Search for the cell housing the specified text and yield its [X, Y] center coordinate. 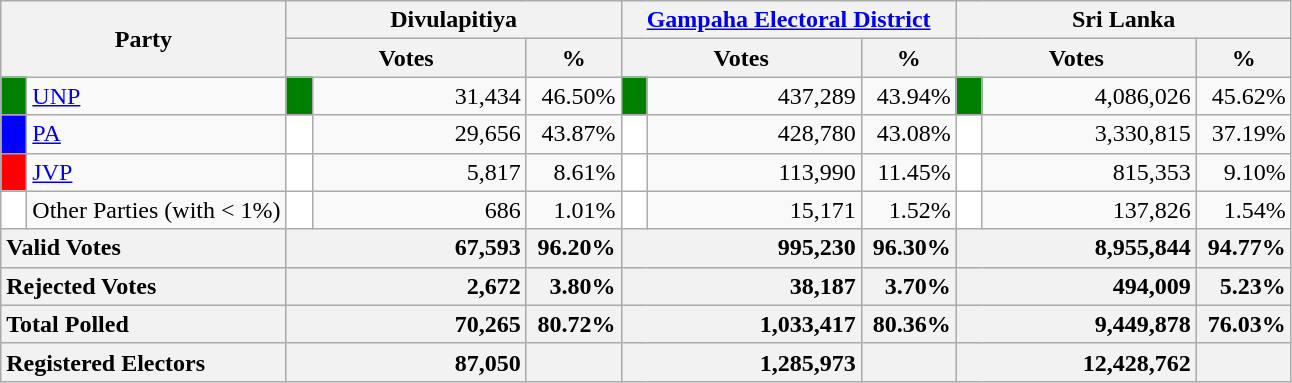
67,593 [406, 248]
87,050 [406, 362]
5,817 [419, 172]
3,330,815 [1089, 134]
29,656 [419, 134]
Registered Electors [144, 362]
815,353 [1089, 172]
PA [156, 134]
113,990 [754, 172]
137,826 [1089, 210]
43.94% [908, 96]
45.62% [1244, 96]
3.80% [574, 286]
Party [144, 39]
31,434 [419, 96]
8.61% [574, 172]
9,449,878 [1076, 324]
Rejected Votes [144, 286]
12,428,762 [1076, 362]
Other Parties (with < 1%) [156, 210]
UNP [156, 96]
Total Polled [144, 324]
80.36% [908, 324]
Valid Votes [144, 248]
38,187 [741, 286]
437,289 [754, 96]
1.01% [574, 210]
Sri Lanka [1124, 20]
Gampaha Electoral District [788, 20]
995,230 [741, 248]
70,265 [406, 324]
43.08% [908, 134]
94.77% [1244, 248]
96.30% [908, 248]
Divulapitiya [454, 20]
76.03% [1244, 324]
3.70% [908, 286]
494,009 [1076, 286]
37.19% [1244, 134]
46.50% [574, 96]
2,672 [406, 286]
8,955,844 [1076, 248]
686 [419, 210]
1.54% [1244, 210]
43.87% [574, 134]
1,033,417 [741, 324]
80.72% [574, 324]
9.10% [1244, 172]
96.20% [574, 248]
5.23% [1244, 286]
1.52% [908, 210]
1,285,973 [741, 362]
JVP [156, 172]
4,086,026 [1089, 96]
428,780 [754, 134]
15,171 [754, 210]
11.45% [908, 172]
